Return the [X, Y] coordinate for the center point of the cell that contains the specified text.  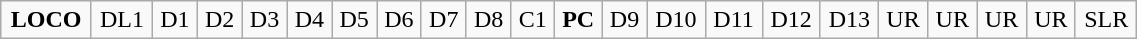
D3 [264, 20]
C1 [532, 20]
D11 [734, 20]
DL1 [122, 20]
PC [578, 20]
D6 [400, 20]
D4 [310, 20]
D12 [791, 20]
D2 [220, 20]
D5 [354, 20]
D1 [174, 20]
D8 [488, 20]
D13 [849, 20]
D10 [676, 20]
D9 [624, 20]
LOCO [46, 20]
SLR [1106, 20]
D7 [444, 20]
